Output the (x, y) coordinate of the center of the cell containing the given text.  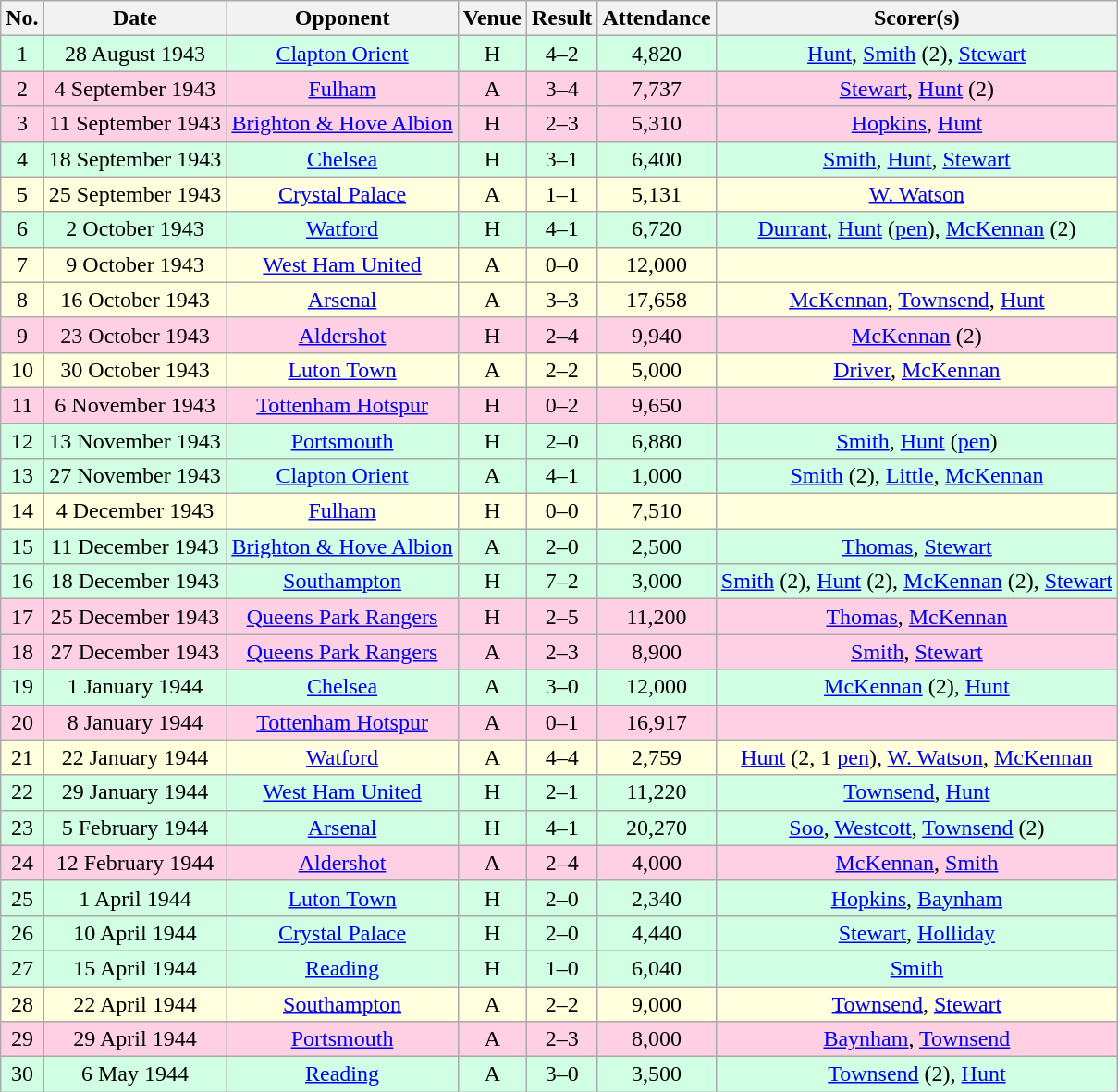
Soo, Westcott, Townsend (2) (916, 828)
Opponent (342, 18)
12 (22, 441)
Stewart, Hunt (2) (916, 89)
22 (22, 792)
5,310 (657, 124)
Scorer(s) (916, 18)
Hunt (2, 1 pen), W. Watson, McKennan (916, 757)
15 April 1944 (135, 968)
11,200 (657, 617)
22 January 1944 (135, 757)
5 February 1944 (135, 828)
4–2 (561, 54)
16 (22, 582)
Smith (916, 968)
28 August 1943 (135, 54)
9,000 (657, 1003)
6 (22, 229)
4,440 (657, 933)
19 (22, 687)
Smith, Hunt, Stewart (916, 159)
24 (22, 863)
1 (22, 54)
7,510 (657, 511)
16,917 (657, 722)
2,759 (657, 757)
4–4 (561, 757)
7–2 (561, 582)
4,000 (657, 863)
Smith (2), Hunt (2), McKennan (2), Stewart (916, 582)
9,650 (657, 405)
7,737 (657, 89)
9 October 1943 (135, 264)
1 April 1944 (135, 898)
18 (22, 652)
3 (22, 124)
15 (22, 546)
30 (22, 1074)
Venue (492, 18)
2–1 (561, 792)
11,220 (657, 792)
3–3 (561, 300)
4 (22, 159)
8 (22, 300)
6,720 (657, 229)
Result (561, 18)
McKennan (2), Hunt (916, 687)
11 (22, 405)
21 (22, 757)
17 (22, 617)
3–4 (561, 89)
6 November 1943 (135, 405)
22 April 1944 (135, 1003)
14 (22, 511)
25 December 1943 (135, 617)
5,131 (657, 194)
16 October 1943 (135, 300)
Attendance (657, 18)
7 (22, 264)
27 November 1943 (135, 476)
26 (22, 933)
6,040 (657, 968)
8 January 1944 (135, 722)
No. (22, 18)
5,000 (657, 370)
Smith, Hunt (pen) (916, 441)
3,500 (657, 1074)
27 December 1943 (135, 652)
28 (22, 1003)
1–0 (561, 968)
23 (22, 828)
5 (22, 194)
Driver, McKennan (916, 370)
0–1 (561, 722)
9 (22, 335)
23 October 1943 (135, 335)
Hopkins, Hunt (916, 124)
29 April 1944 (135, 1039)
Smith, Stewart (916, 652)
18 December 1943 (135, 582)
2–5 (561, 617)
McKennan (2) (916, 335)
3,000 (657, 582)
11 September 1943 (135, 124)
W. Watson (916, 194)
30 October 1943 (135, 370)
4 December 1943 (135, 511)
2 October 1943 (135, 229)
Stewart, Holliday (916, 933)
8,000 (657, 1039)
2,500 (657, 546)
Townsend, Stewart (916, 1003)
0–2 (561, 405)
1–1 (561, 194)
27 (22, 968)
29 January 1944 (135, 792)
Baynham, Townsend (916, 1039)
Hunt, Smith (2), Stewart (916, 54)
Thomas, Stewart (916, 546)
13 November 1943 (135, 441)
25 (22, 898)
17,658 (657, 300)
Date (135, 18)
Smith (2), Little, McKennan (916, 476)
Hopkins, Baynham (916, 898)
18 September 1943 (135, 159)
9,940 (657, 335)
20,270 (657, 828)
Townsend, Hunt (916, 792)
3–1 (561, 159)
8,900 (657, 652)
13 (22, 476)
6 May 1944 (135, 1074)
2 (22, 89)
29 (22, 1039)
6,880 (657, 441)
Thomas, McKennan (916, 617)
McKennan, Smith (916, 863)
1 January 1944 (135, 687)
11 December 1943 (135, 546)
4,820 (657, 54)
10 April 1944 (135, 933)
20 (22, 722)
Townsend (2), Hunt (916, 1074)
6,400 (657, 159)
4 September 1943 (135, 89)
25 September 1943 (135, 194)
12 February 1944 (135, 863)
McKennan, Townsend, Hunt (916, 300)
Durrant, Hunt (pen), McKennan (2) (916, 229)
1,000 (657, 476)
2,340 (657, 898)
10 (22, 370)
